Detect which cell encompasses the target text, then output its [x, y] center coordinate. 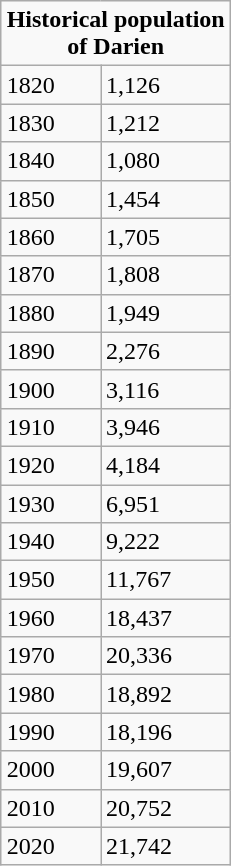
1,212 [166, 123]
2,276 [166, 351]
1950 [50, 580]
1850 [50, 199]
1820 [50, 85]
4,184 [166, 465]
1910 [50, 427]
Historical population of Darien [116, 34]
3,116 [166, 389]
9,222 [166, 542]
1990 [50, 732]
6,951 [166, 503]
1930 [50, 503]
1840 [50, 161]
1,949 [166, 313]
1870 [50, 275]
1940 [50, 542]
1980 [50, 694]
1,080 [166, 161]
1880 [50, 313]
2020 [50, 846]
18,196 [166, 732]
21,742 [166, 846]
1960 [50, 618]
2010 [50, 808]
1,126 [166, 85]
1830 [50, 123]
3,946 [166, 427]
2000 [50, 770]
20,336 [166, 656]
1890 [50, 351]
1,808 [166, 275]
11,767 [166, 580]
1900 [50, 389]
18,437 [166, 618]
1,454 [166, 199]
1,705 [166, 237]
20,752 [166, 808]
18,892 [166, 694]
1920 [50, 465]
1970 [50, 656]
1860 [50, 237]
19,607 [166, 770]
